From the cell containing the given text, extract its center point as (X, Y) coordinate. 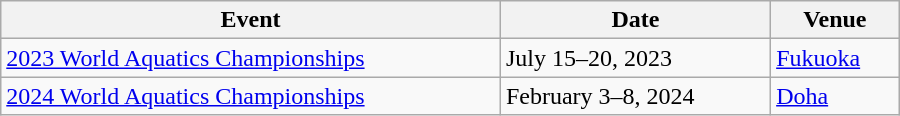
Date (635, 20)
Doha (836, 96)
2024 World Aquatics Championships (251, 96)
Fukuoka (836, 58)
Event (251, 20)
Venue (836, 20)
2023 World Aquatics Championships (251, 58)
February 3–8, 2024 (635, 96)
July 15–20, 2023 (635, 58)
